Return the [X, Y] coordinate for the center point of the cell that contains the specified text.  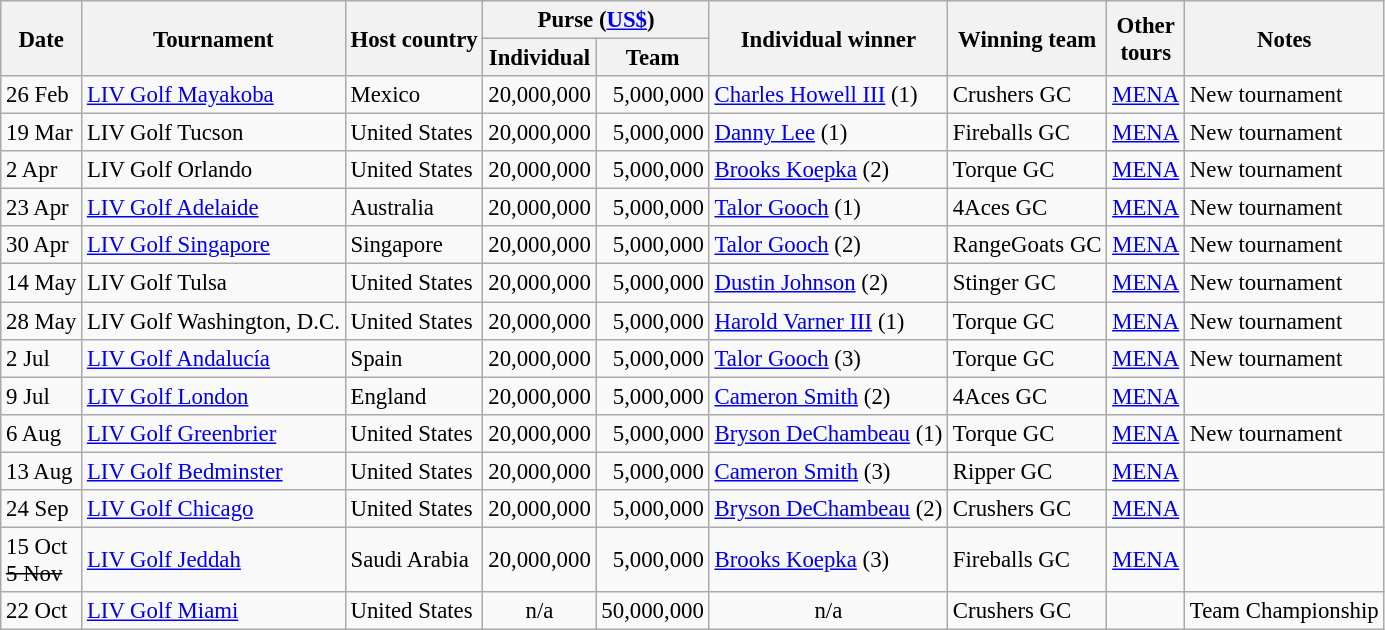
Cameron Smith (2) [828, 396]
Talor Gooch (3) [828, 358]
19 Mar [42, 133]
Team Championship [1284, 611]
2 Jul [42, 358]
13 Aug [42, 471]
LIV Golf Greenbrier [214, 433]
15 Oct5 Nov [42, 560]
28 May [42, 321]
LIV Golf Adelaide [214, 208]
22 Oct [42, 611]
30 Apr [42, 245]
50,000,000 [652, 611]
Othertours [1146, 38]
LIV Golf Tucson [214, 133]
LIV Golf Jeddah [214, 560]
26 Feb [42, 95]
Individual winner [828, 38]
Singapore [414, 245]
Brooks Koepka (2) [828, 170]
Spain [414, 358]
LIV Golf Washington, D.C. [214, 321]
Dustin Johnson (2) [828, 283]
Talor Gooch (1) [828, 208]
Purse (US$) [596, 20]
Harold Varner III (1) [828, 321]
RangeGoats GC [1028, 245]
14 May [42, 283]
Mexico [414, 95]
2 Apr [42, 170]
Individual [540, 58]
LIV Golf London [214, 396]
24 Sep [42, 509]
Notes [1284, 38]
Bryson DeChambeau (2) [828, 509]
LIV Golf Andalucía [214, 358]
Cameron Smith (3) [828, 471]
23 Apr [42, 208]
LIV Golf Orlando [214, 170]
Winning team [1028, 38]
Ripper GC [1028, 471]
LIV Golf Chicago [214, 509]
Host country [414, 38]
Talor Gooch (2) [828, 245]
Charles Howell III (1) [828, 95]
9 Jul [42, 396]
Bryson DeChambeau (1) [828, 433]
Danny Lee (1) [828, 133]
Date [42, 38]
Australia [414, 208]
LIV Golf Mayakoba [214, 95]
Brooks Koepka (3) [828, 560]
LIV Golf Bedminster [214, 471]
LIV Golf Tulsa [214, 283]
Team [652, 58]
6 Aug [42, 433]
England [414, 396]
LIV Golf Miami [214, 611]
LIV Golf Singapore [214, 245]
Saudi Arabia [414, 560]
Tournament [214, 38]
Stinger GC [1028, 283]
